Return [x, y] of the center of cell containing provided text 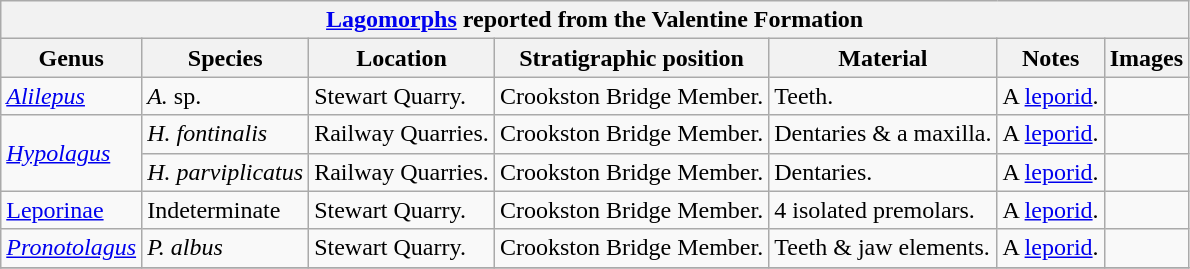
Images [1146, 58]
H. parviplicatus [226, 172]
H. fontinalis [226, 134]
Notes [1050, 58]
Teeth & jaw elements. [883, 248]
Teeth. [883, 96]
Dentaries. [883, 172]
Leporinae [72, 210]
Species [226, 58]
Lagomorphs reported from the Valentine Formation [595, 20]
Material [883, 58]
A. sp. [226, 96]
Location [402, 58]
Stratigraphic position [631, 58]
Hypolagus [72, 153]
Genus [72, 58]
P. albus [226, 248]
Dentaries & a maxilla. [883, 134]
Pronotolagus [72, 248]
4 isolated premolars. [883, 210]
Indeterminate [226, 210]
Alilepus [72, 96]
